Detect which cell encompasses the target text, then output its (X, Y) center coordinate. 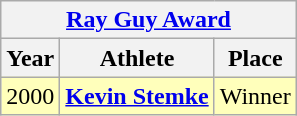
Year (30, 58)
Athlete (137, 58)
Place (255, 58)
Kevin Stemke (137, 96)
2000 (30, 96)
Winner (255, 96)
Ray Guy Award (149, 20)
